From the cell containing the given text, extract its center point as (X, Y) coordinate. 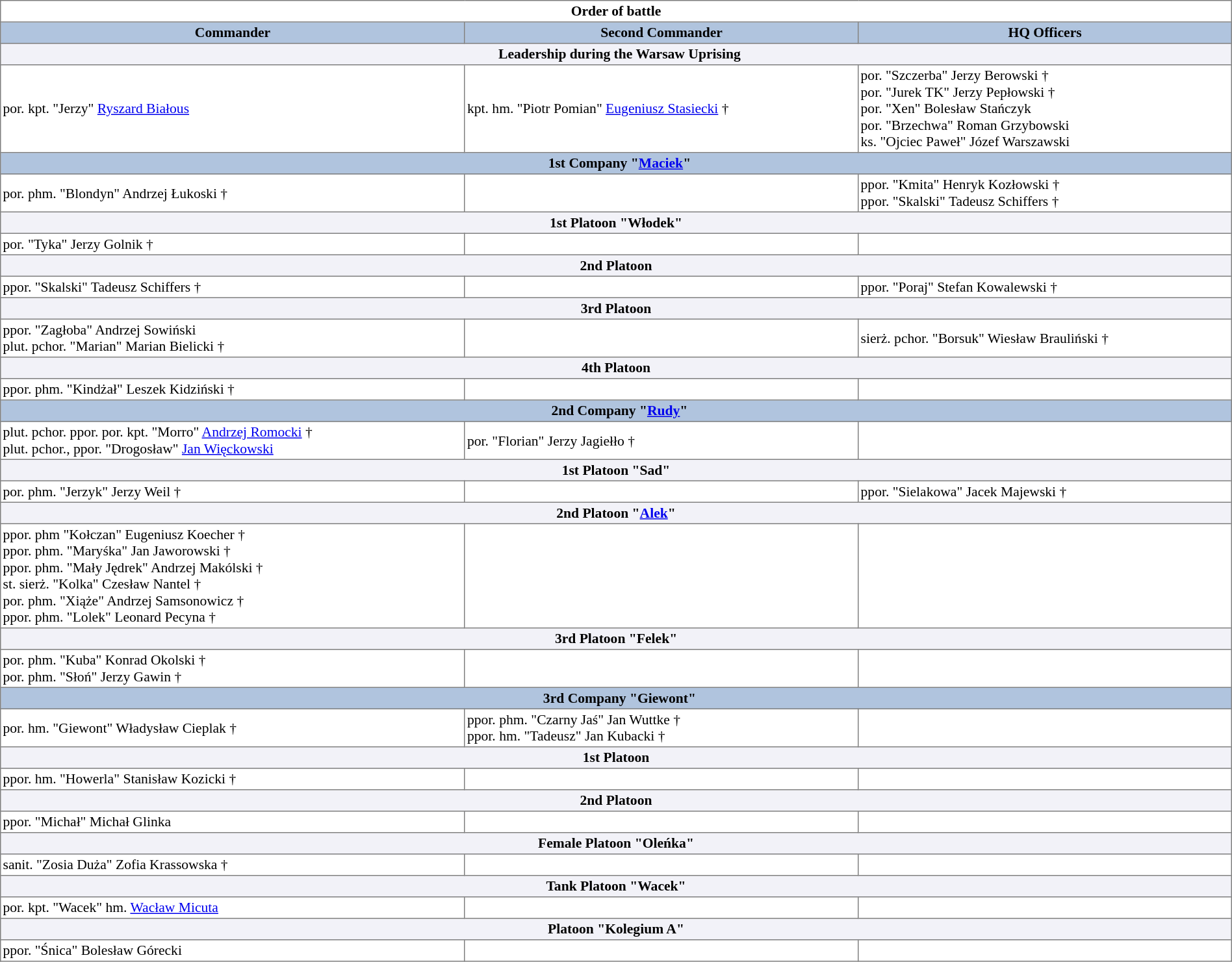
4th Platoon (616, 368)
1st Platoon "Włodek" (616, 222)
por. phm. "Jerzyk" Jerzy Weil † (233, 491)
por. hm. "Giewont" Władysław Cieplak † (233, 728)
2nd Company "Rudy" (616, 411)
ppor. "Sielakowa" Jacek Majewski † (1045, 491)
sanit. "Zosia Duża" Zofia Krassowska † (233, 865)
por. kpt. "Wacek" hm. Wacław Micuta (233, 908)
Platoon "Kolegium A" (616, 929)
Female Platoon "Oleńka" (616, 843)
sierż. pchor. "Borsuk" Wiesław Brauliński † (1045, 338)
2nd Platoon "Alek" (616, 513)
por. "Tyka" Jerzy Golnik † (233, 244)
3rd Company "Giewont" (616, 698)
ppor. "Zagłoba" Andrzej Sowińskiplut. pchor. "Marian" Marian Bielicki † (233, 338)
HQ Officers (1045, 32)
3rd Platoon (616, 308)
1st Platoon "Sad" (616, 470)
1st Platoon (616, 757)
por. phm. "Kuba" Konrad Okolski †por. phm. "Słoń" Jerzy Gawin † (233, 668)
plut. pchor. ppor. por. kpt. "Morro" Andrzej Romocki †plut. pchor., ppor. "Drogosław" Jan Więckowski (233, 440)
kpt. hm. "Piotr Pomian" Eugeniusz Stasiecki † (661, 109)
Commander (233, 32)
Tank Platoon "Wacek" (616, 886)
1st Company "Maciek" (616, 164)
ppor. phm. "Kindżał" Leszek Kidziński † (233, 390)
Second Commander (661, 32)
3rd Platoon "Felek" (616, 639)
por. phm. "Blondyn" Andrzej Łukoski † (233, 193)
Leadership during the Warsaw Uprising (616, 55)
ppor. phm. "Czarny Jaś" Jan Wuttke †ppor. hm. "Tadeusz" Jan Kubacki † (661, 728)
ppor. "Poraj" Stefan Kowalewski † (1045, 287)
por. kpt. "Jerzy" Ryszard Białous (233, 109)
Order of battle (616, 12)
por. "Florian" Jerzy Jagiełło † (661, 440)
ppor. "Śnica" Bolesław Górecki (233, 951)
ppor. hm. "Howerla" Stanisław Kozicki † (233, 779)
ppor. "Kmita" Henryk Kozłowski †ppor. "Skalski" Tadeusz Schiffers † (1045, 193)
ppor. "Michał" Michał Glinka (233, 822)
ppor. "Skalski" Tadeusz Schiffers † (233, 287)
